Locate the cell with the specified text and output its [x, y] center coordinate. 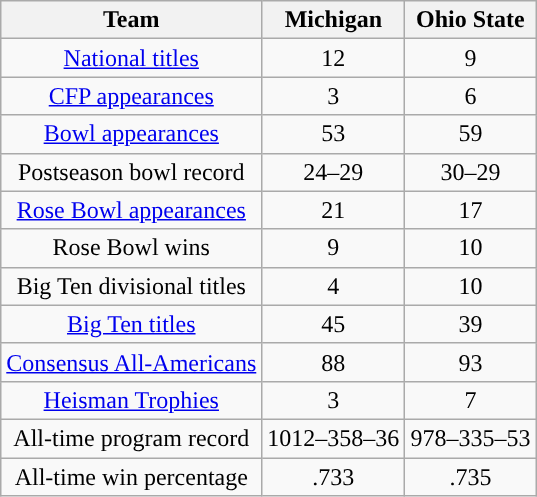
39 [470, 324]
88 [334, 362]
.735 [470, 477]
National titles [132, 58]
Postseason bowl record [132, 172]
53 [334, 134]
Consensus All-Americans [132, 362]
All-time program record [132, 438]
4 [334, 286]
Rose Bowl wins [132, 248]
.733 [334, 477]
Big Ten divisional titles [132, 286]
978–335–53 [470, 438]
Michigan [334, 20]
Heisman Trophies [132, 400]
24–29 [334, 172]
17 [470, 210]
Big Ten titles [132, 324]
CFP appearances [132, 96]
12 [334, 58]
6 [470, 96]
93 [470, 362]
59 [470, 134]
Team [132, 20]
Bowl appearances [132, 134]
45 [334, 324]
1012–358–36 [334, 438]
30–29 [470, 172]
Ohio State [470, 20]
7 [470, 400]
Rose Bowl appearances [132, 210]
21 [334, 210]
All-time win percentage [132, 477]
